Search for the cell housing the specified text and yield its [x, y] center coordinate. 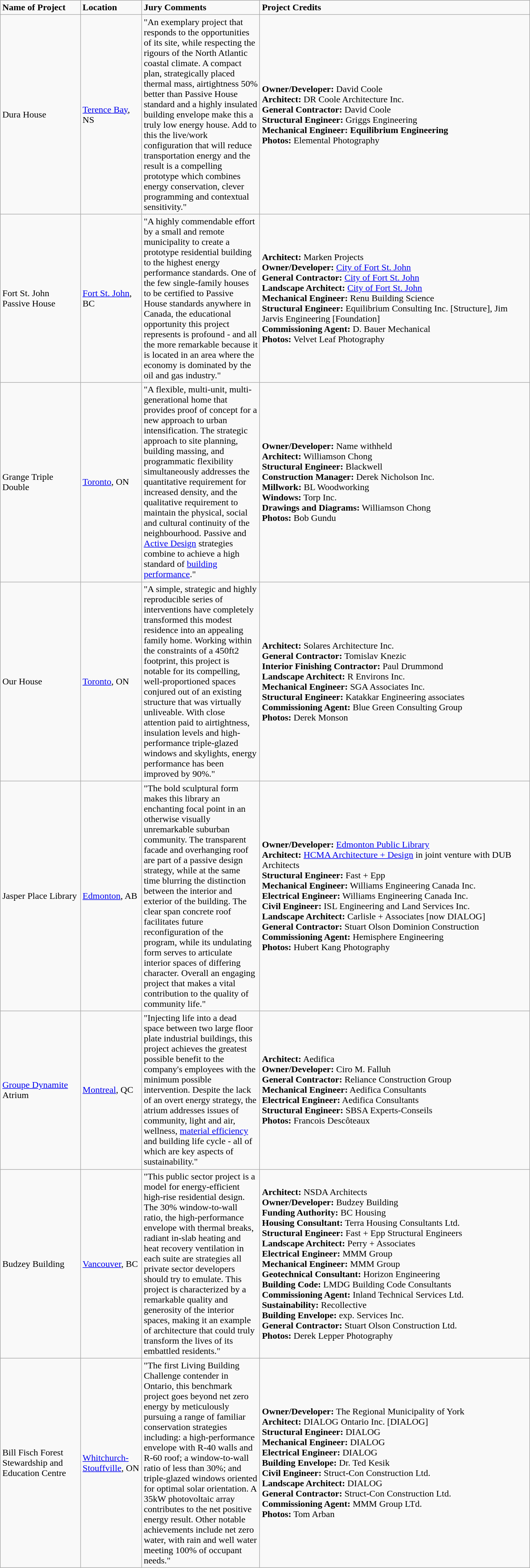
Bill Fisch Forest Stewardship and Education Centre [40, 1463]
Vancouver, BC [111, 1264]
Dura House [40, 114]
Groupe Dynamite Atrium [40, 1090]
Grange Triple Double [40, 482]
Project Credits [395, 8]
Jury Comments [201, 8]
Jasper Place Library [40, 896]
Montreal, QC [111, 1090]
Edmonton, AB [111, 896]
Name of Project [40, 8]
Terence Bay, NS [111, 114]
Budzey Building [40, 1264]
Whitchurch-Stouffville, ON [111, 1463]
Fort St. John Passive House [40, 298]
Location [111, 8]
Fort St. John, BC [111, 298]
Our House [40, 681]
